Return the (x, y) coordinate for the center point of the cell that contains the specified text.  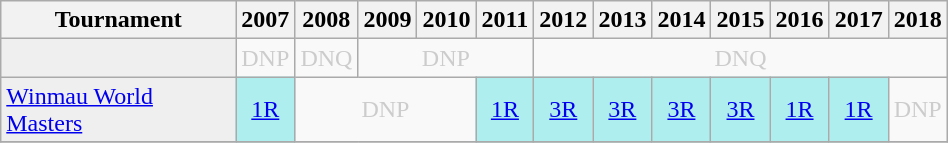
2018 (918, 20)
2009 (388, 20)
2012 (564, 20)
Tournament (118, 20)
2014 (682, 20)
2010 (446, 20)
2015 (740, 20)
2008 (326, 20)
2013 (622, 20)
2011 (505, 20)
2017 (858, 20)
2007 (266, 20)
Winmau World Masters (118, 110)
2016 (800, 20)
